For the text-containing cell, return its midpoint in [x, y] coordinate format. 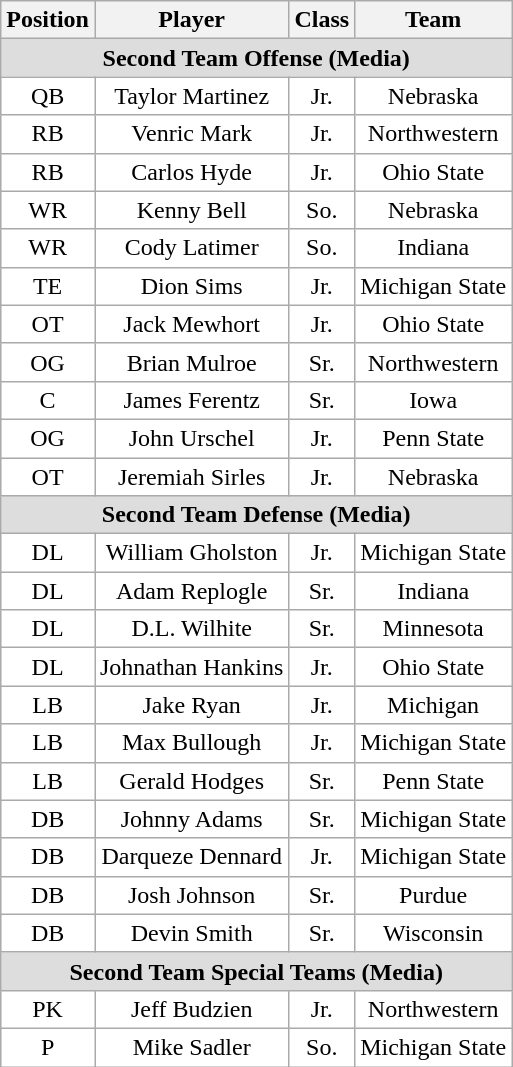
PK [48, 1009]
Cody Latimer [191, 248]
Jeff Budzien [191, 1009]
Second Team Defense (Media) [256, 515]
Jeremiah Sirles [191, 477]
Venric Mark [191, 134]
Jake Ryan [191, 705]
James Ferentz [191, 400]
Iowa [434, 400]
Devin Smith [191, 933]
Kenny Bell [191, 210]
Second Team Special Teams (Media) [256, 971]
Minnesota [434, 629]
Brian Mulroe [191, 362]
Player [191, 20]
Purdue [434, 895]
Team [434, 20]
Dion Sims [191, 286]
Position [48, 20]
William Gholston [191, 553]
Michigan [434, 705]
Adam Replogle [191, 591]
Darqueze Dennard [191, 857]
Wisconsin [434, 933]
C [48, 400]
Taylor Martinez [191, 96]
Johnny Adams [191, 819]
Jack Mewhort [191, 324]
Gerald Hodges [191, 781]
Mike Sadler [191, 1047]
Johnathan Hankins [191, 667]
Carlos Hyde [191, 172]
John Urschel [191, 438]
P [48, 1047]
Second Team Offense (Media) [256, 58]
TE [48, 286]
QB [48, 96]
Max Bullough [191, 743]
D.L. Wilhite [191, 629]
Class [322, 20]
Josh Johnson [191, 895]
